Provide the (x, y) coordinate of the cell's center where the given text is located.  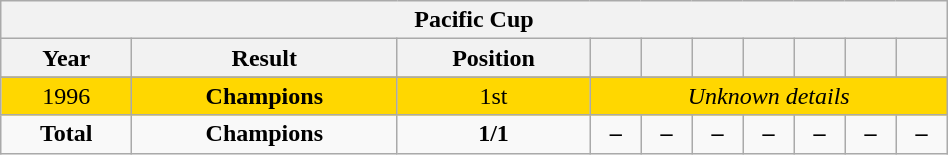
1st (494, 96)
Position (494, 58)
1/1 (494, 134)
Total (66, 134)
Result (264, 58)
Pacific Cup (474, 20)
Year (66, 58)
1996 (66, 96)
Unknown details (768, 96)
